Detect which cell encompasses the target text, then output its (X, Y) center coordinate. 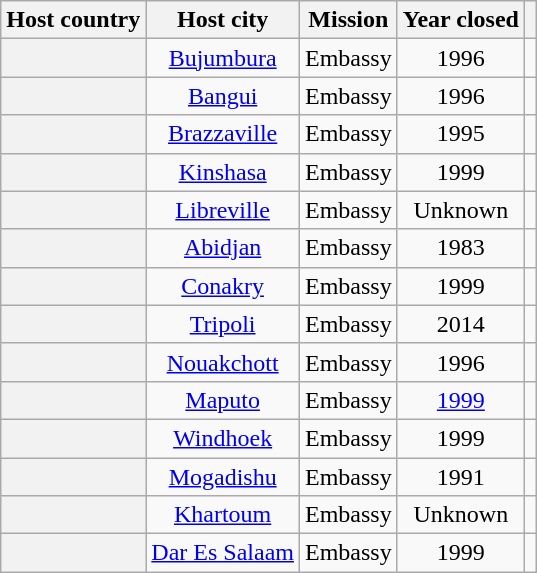
Bangui (223, 96)
Abidjan (223, 248)
Windhoek (223, 438)
Nouakchott (223, 362)
Khartoum (223, 515)
1983 (460, 248)
1995 (460, 134)
Tripoli (223, 324)
Maputo (223, 400)
Mogadishu (223, 477)
Bujumbura (223, 58)
Dar Es Salaam (223, 553)
Libreville (223, 210)
Host city (223, 20)
Conakry (223, 286)
Brazzaville (223, 134)
Kinshasa (223, 172)
Year closed (460, 20)
1991 (460, 477)
Host country (74, 20)
2014 (460, 324)
Mission (348, 20)
